Detect which cell encompasses the target text, then output its [X, Y] center coordinate. 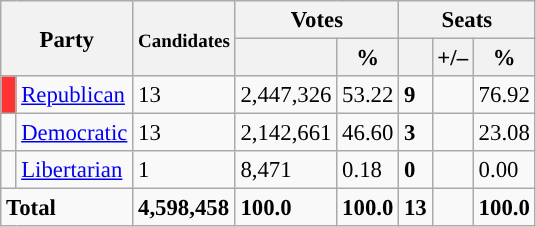
Total [67, 208]
2,447,326 [286, 95]
0.18 [368, 170]
53.22 [368, 95]
4,598,458 [184, 208]
46.60 [368, 133]
Democratic [74, 133]
Seats [468, 20]
2,142,661 [286, 133]
+/– [452, 58]
0.00 [504, 170]
0 [416, 170]
1 [184, 170]
9 [416, 95]
Party [67, 38]
Libertarian [74, 170]
Votes [317, 20]
Republican [74, 95]
76.92 [504, 95]
3 [416, 133]
Candidates [184, 38]
23.08 [504, 133]
8,471 [286, 170]
